Identify which cell holds the provided text, then report its [X, Y] central coordinate. 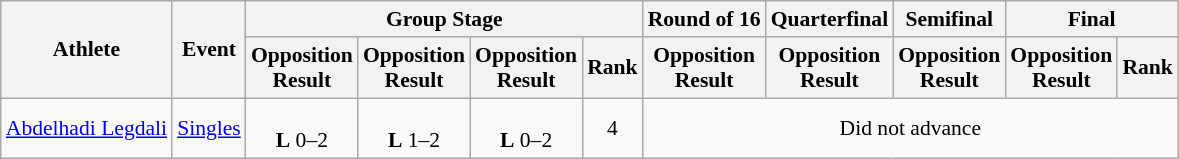
Athlete [86, 50]
Round of 16 [704, 19]
Did not advance [910, 128]
Final [1092, 19]
Quarterfinal [830, 19]
L 1–2 [414, 128]
Group Stage [444, 19]
Event [209, 50]
4 [612, 128]
Semifinal [949, 19]
Abdelhadi Legdali [86, 128]
Singles [209, 128]
